Return [x, y] of the center of cell containing provided text 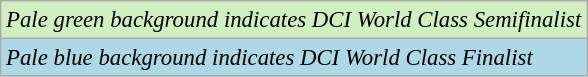
Pale green background indicates DCI World Class Semifinalist [294, 20]
Pale blue background indicates DCI World Class Finalist [294, 58]
